Return the (x, y) coordinate for the center point of the cell that contains the specified text.  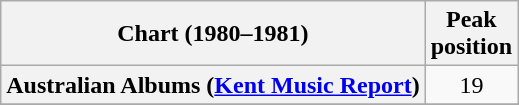
19 (471, 85)
Peakposition (471, 34)
Chart (1980–1981) (213, 34)
Australian Albums (Kent Music Report) (213, 85)
